Provide the [x, y] coordinate of the cell's center where the given text is located.  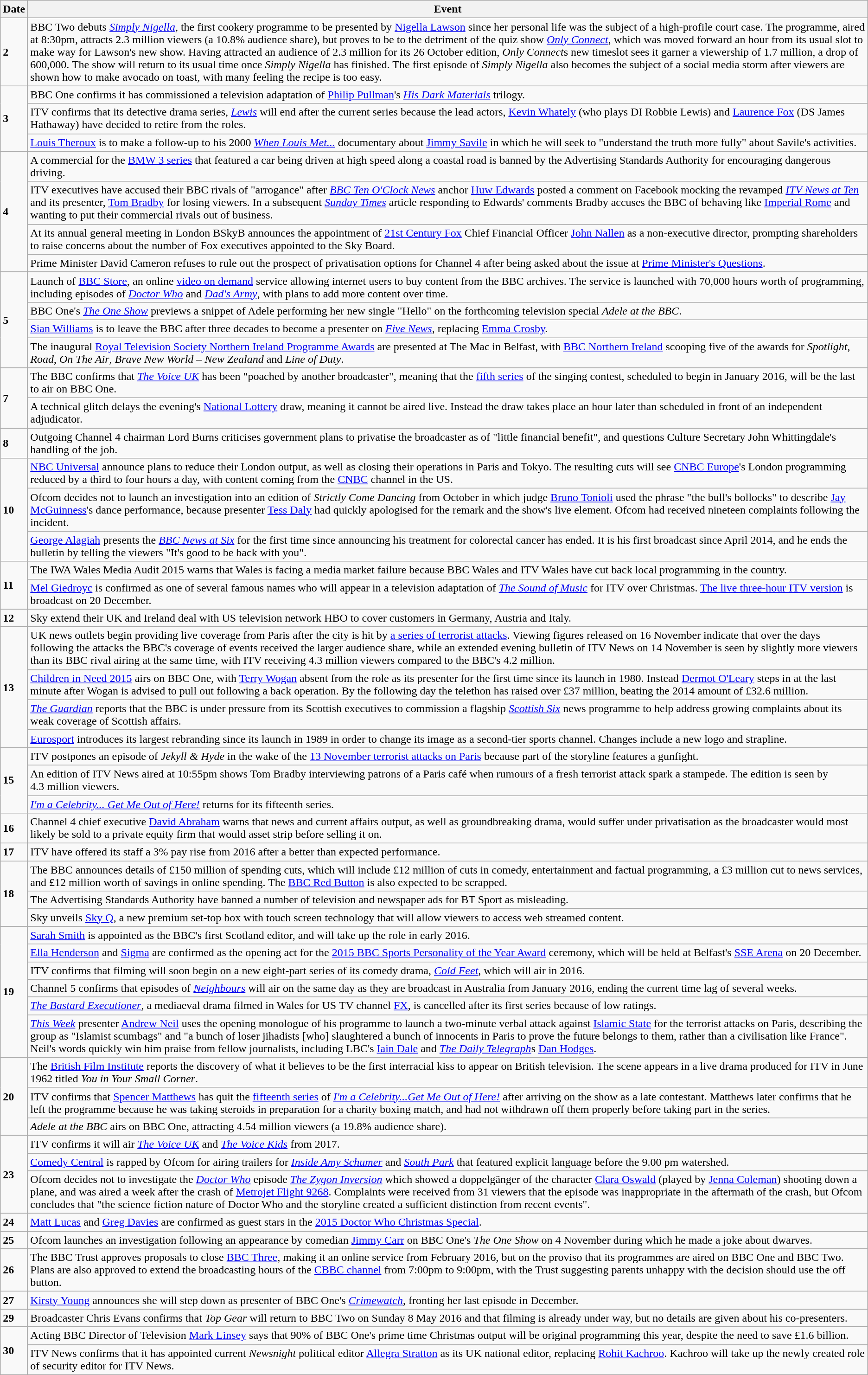
Kirsty Young announces she will step down as presenter of BBC One's Crimewatch, fronting her last episode in December. [448, 1300]
24 [14, 1222]
12 [14, 618]
16 [14, 829]
Date [14, 9]
23 [14, 1174]
ITV confirms it will air The Voice UK and The Voice Kids from 2017. [448, 1144]
The Bastard Executioner, a mediaeval drama filmed in Wales for US TV channel FX, is cancelled after its first series because of low ratings. [448, 1006]
15 [14, 780]
3 [14, 119]
19 [14, 992]
11 [14, 585]
20 [14, 1096]
5 [14, 320]
Sky unveils Sky Q, a new premium set-top box with touch screen technology that will allow viewers to access web streamed content. [448, 918]
4 [14, 212]
Matt Lucas and Greg Davies are confirmed as guest stars in the 2015 Doctor Who Christmas Special. [448, 1222]
ITV have offered its staff a 3% pay rise from 2016 after a better than expected performance. [448, 852]
I'm a Celebrity... Get Me Out of Here! returns for its fifteenth series. [448, 804]
18 [14, 893]
Sian Williams is to leave the BBC after three decades to become a presenter on Five News, replacing Emma Crosby. [448, 328]
29 [14, 1318]
10 [14, 510]
30 [14, 1351]
8 [14, 443]
27 [14, 1300]
Sky extend their UK and Ireland deal with US television network HBO to cover customers in Germany, Austria and Italy. [448, 618]
7 [14, 398]
ITV confirms that filming will soon begin on a new eight-part series of its comedy drama, Cold Feet, which will air in 2016. [448, 970]
BBC One's The One Show previews a snippet of Adele performing her new single "Hello" on the forthcoming television special Adele at the BBC. [448, 311]
26 [14, 1270]
2 [14, 52]
The Advertising Standards Authority have banned a number of television and newspaper ads for BT Sport as misleading. [448, 900]
Adele at the BBC airs on BBC One, attracting 4.54 million viewers (a 19.8% audience share). [448, 1126]
13 [14, 687]
25 [14, 1240]
BBC One confirms it has commissioned a television adaptation of Philip Pullman's His Dark Materials trilogy. [448, 95]
17 [14, 852]
Sarah Smith is appointed as the BBC's first Scotland editor, and will take up the role in early 2016. [448, 935]
Event [448, 9]
